From the cell containing the given text, extract its center point as (X, Y) coordinate. 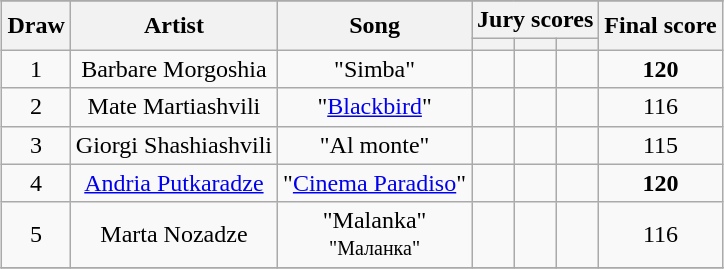
Marta Nozadze (174, 234)
4 (36, 183)
Jury scores (536, 20)
Draw (36, 26)
"Simba" (375, 69)
3 (36, 145)
Andria Putkaradze (174, 183)
Final score (660, 26)
2 (36, 107)
"Blackbird" (375, 107)
Mate Martiashvili (174, 107)
Barbare Morgoshia (174, 69)
Giorgi Shashiashvili (174, 145)
Artist (174, 26)
Song (375, 26)
"Malanka""Маланка" (375, 234)
"Al monte" (375, 145)
"Cinema Paradiso" (375, 183)
115 (660, 145)
5 (36, 234)
1 (36, 69)
